Return the (x, y) coordinate for the center point of the cell that contains the specified text.  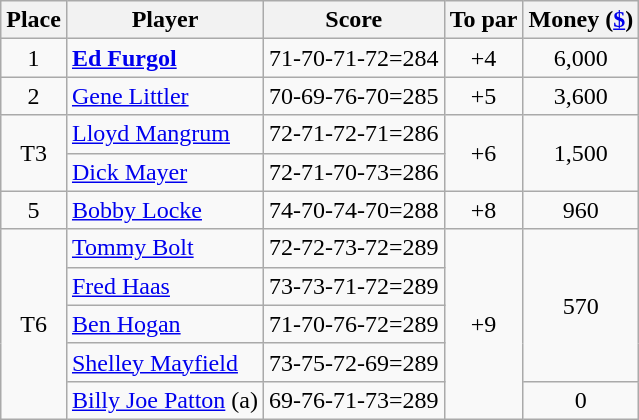
72-71-72-71=286 (354, 134)
70-69-76-70=285 (354, 96)
Score (354, 20)
Tommy Bolt (164, 248)
Ed Furgol (164, 58)
71-70-71-72=284 (354, 58)
2 (34, 96)
Money ($) (581, 20)
Lloyd Mangrum (164, 134)
0 (581, 400)
570 (581, 305)
72-72-73-72=289 (354, 248)
+8 (484, 210)
5 (34, 210)
69-76-71-73=289 (354, 400)
1,500 (581, 153)
T3 (34, 153)
+4 (484, 58)
73-73-71-72=289 (354, 286)
+6 (484, 153)
Ben Hogan (164, 324)
Player (164, 20)
To par (484, 20)
1 (34, 58)
74-70-74-70=288 (354, 210)
T6 (34, 324)
Gene Littler (164, 96)
3,600 (581, 96)
Bobby Locke (164, 210)
6,000 (581, 58)
73-75-72-69=289 (354, 362)
Shelley Mayfield (164, 362)
Place (34, 20)
+9 (484, 324)
Fred Haas (164, 286)
Billy Joe Patton (a) (164, 400)
72-71-70-73=286 (354, 172)
960 (581, 210)
71-70-76-72=289 (354, 324)
+5 (484, 96)
Dick Mayer (164, 172)
